Find where the given text appears and provide that cell's center as [x, y] coordinate. 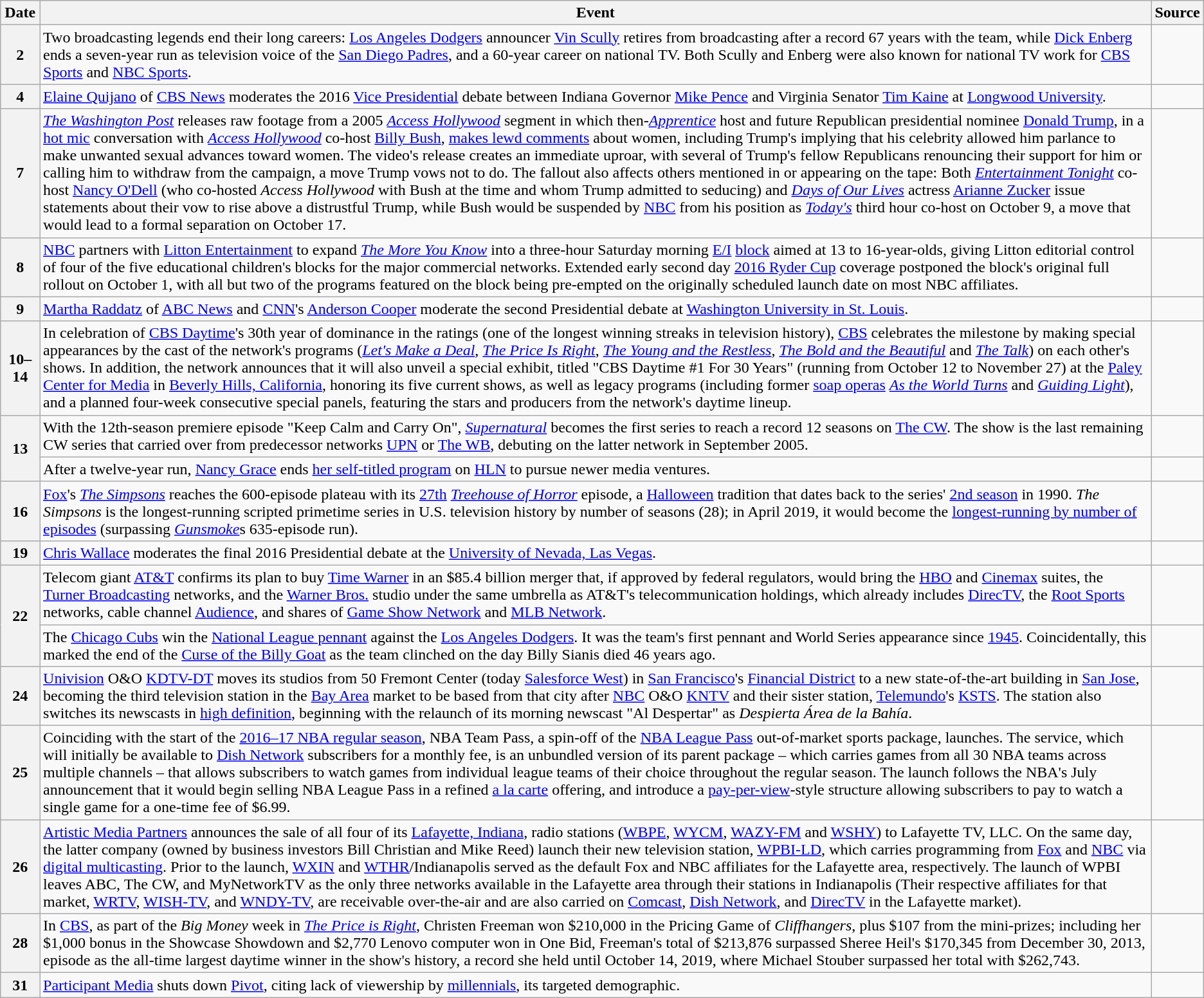
Source [1177, 13]
26 [21, 867]
Chris Wallace moderates the final 2016 Presidential debate at the University of Nevada, Las Vegas. [596, 553]
10–14 [21, 368]
22 [21, 615]
24 [21, 696]
2 [21, 55]
31 [21, 985]
8 [21, 267]
13 [21, 448]
Event [596, 13]
4 [21, 97]
Martha Raddatz of ABC News and CNN's Anderson Cooper moderate the second Presidential debate at Washington University in St. Louis. [596, 309]
19 [21, 553]
After a twelve-year run, Nancy Grace ends her self-titled program on HLN to pursue newer media ventures. [596, 469]
25 [21, 773]
Date [21, 13]
28 [21, 943]
9 [21, 309]
7 [21, 173]
16 [21, 511]
Participant Media shuts down Pivot, citing lack of viewership by millennials, its targeted demographic. [596, 985]
